Determine the (x, y) coordinate at the center of the cell enclosing the given text.  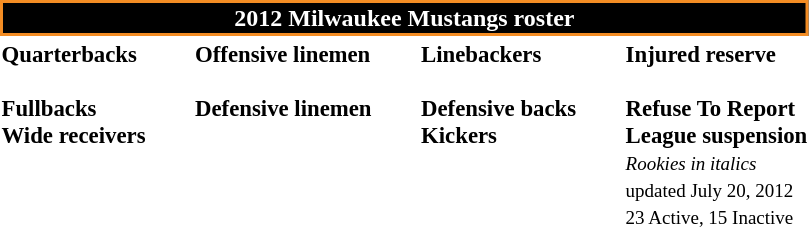
2012 Milwaukee Mustangs roster (404, 18)
